Return the [X, Y] coordinate for the center point of the cell that contains the specified text.  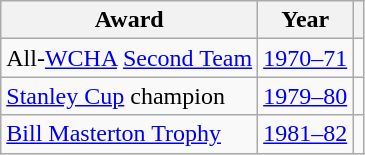
Award [130, 20]
Bill Masterton Trophy [130, 134]
Stanley Cup champion [130, 96]
1979–80 [306, 96]
Year [306, 20]
1970–71 [306, 58]
1981–82 [306, 134]
All-WCHA Second Team [130, 58]
